Determine the (X, Y) coordinate at the center of the cell enclosing the given text.  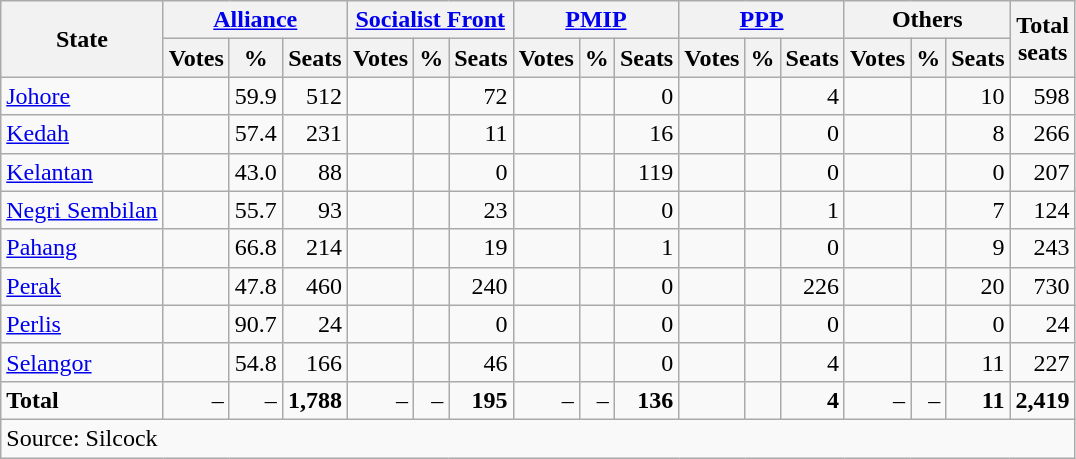
9 (978, 248)
Perlis (82, 324)
460 (314, 286)
PMIP (596, 20)
PPP (762, 20)
23 (481, 210)
59.9 (256, 96)
227 (1042, 362)
266 (1042, 134)
72 (481, 96)
Johore (82, 96)
19 (481, 248)
Socialist Front (430, 20)
20 (978, 286)
46 (481, 362)
8 (978, 134)
Total (82, 400)
124 (1042, 210)
10 (978, 96)
Selangor (82, 362)
16 (646, 134)
Others (927, 20)
Source: Silcock (538, 438)
243 (1042, 248)
54.8 (256, 362)
7 (978, 210)
Alliance (255, 20)
512 (314, 96)
Perak (82, 286)
Totalseats (1042, 39)
Kelantan (82, 172)
State (82, 39)
231 (314, 134)
Kedah (82, 134)
598 (1042, 96)
207 (1042, 172)
88 (314, 172)
Negri Sembilan (82, 210)
166 (314, 362)
195 (481, 400)
Pahang (82, 248)
214 (314, 248)
93 (314, 210)
119 (646, 172)
43.0 (256, 172)
136 (646, 400)
47.8 (256, 286)
2,419 (1042, 400)
240 (481, 286)
66.8 (256, 248)
57.4 (256, 134)
226 (812, 286)
55.7 (256, 210)
730 (1042, 286)
1,788 (314, 400)
90.7 (256, 324)
